Output the [x, y] coordinate of the center of the cell containing the given text.  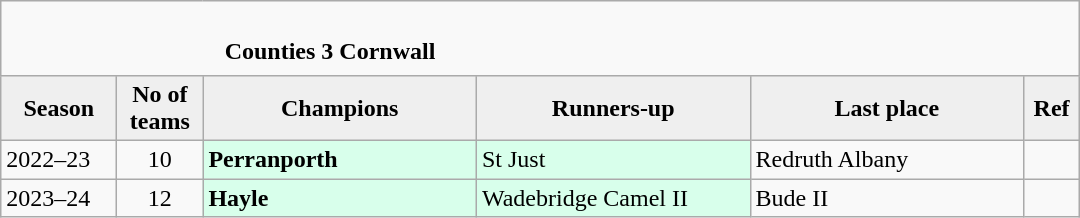
2022–23 [59, 159]
Hayle [340, 197]
Season [59, 108]
Redruth Albany [887, 159]
12 [160, 197]
Perranporth [340, 159]
St Just [613, 159]
10 [160, 159]
Last place [887, 108]
Champions [340, 108]
No of teams [160, 108]
2023–24 [59, 197]
Bude II [887, 197]
Ref [1052, 108]
Runners-up [613, 108]
Wadebridge Camel II [613, 197]
